Return [X, Y] of the center of cell containing provided text 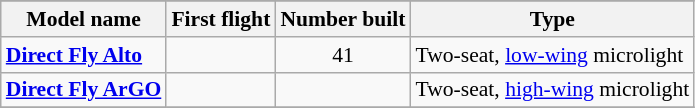
41 [342, 55]
Direct Fly ArGO [84, 90]
Two-seat, low-wing microlight [552, 55]
Two-seat, high-wing microlight [552, 90]
Type [552, 19]
First flight [220, 19]
Model name [84, 19]
Direct Fly Alto [84, 55]
Number built [342, 19]
